Scan for the cell matching the given text and deliver its (X, Y) coordinate at center. 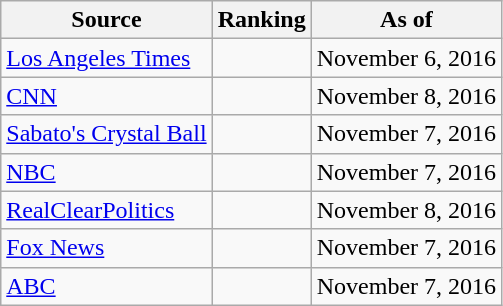
Fox News (106, 248)
Ranking (262, 20)
ABC (106, 286)
NBC (106, 172)
Sabato's Crystal Ball (106, 134)
RealClearPolitics (106, 210)
November 6, 2016 (406, 58)
CNN (106, 96)
Source (106, 20)
As of (406, 20)
Los Angeles Times (106, 58)
